Find where the given text appears and provide that cell's center as (X, Y) coordinate. 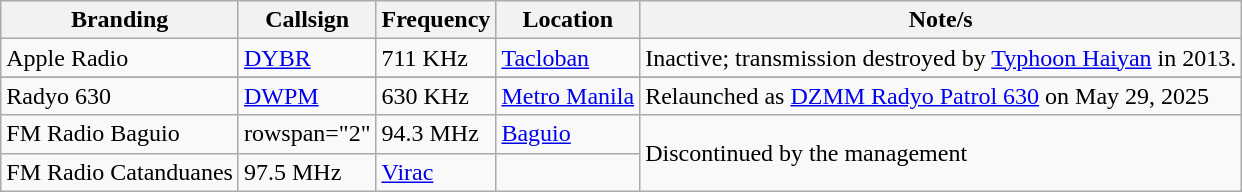
Metro Manila (568, 96)
Frequency (436, 20)
Location (568, 20)
Radyo 630 (120, 96)
97.5 MHz (307, 172)
94.3 MHz (436, 134)
Note/s (941, 20)
DWPM (307, 96)
Callsign (307, 20)
Tacloban (568, 58)
Branding (120, 20)
Inactive; transmission destroyed by Typhoon Haiyan in 2013. (941, 58)
Virac (436, 172)
FM Radio Catanduanes (120, 172)
DYBR (307, 58)
711 KHz (436, 58)
FM Radio Baguio (120, 134)
Relaunched as DZMM Radyo Patrol 630 on May 29, 2025 (941, 96)
Baguio (568, 134)
rowspan="2" (307, 134)
Apple Radio (120, 58)
630 KHz (436, 96)
Discontinued by the management (941, 153)
